Return the [X, Y] coordinate for the center point of the cell that contains the specified text.  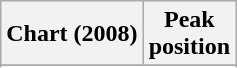
Peakposition [189, 34]
Chart (2008) [72, 34]
